Pinpoint the cell where the given text exists, returning its (x, y) midpoint coordinate. 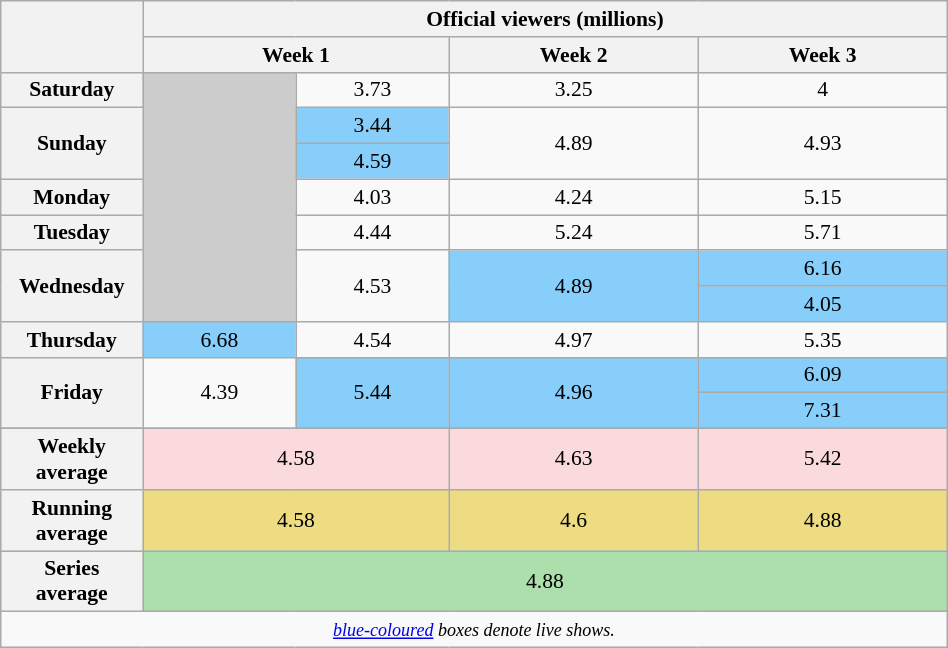
Thursday (72, 340)
Wednesday (72, 286)
Weekly average (72, 460)
Series average (72, 582)
Week 3 (822, 55)
4.96 (574, 392)
6.16 (822, 269)
6.68 (220, 340)
4.54 (372, 340)
Week 1 (296, 55)
3.73 (372, 90)
4.24 (574, 197)
6.09 (822, 375)
4.97 (574, 340)
5.44 (372, 392)
3.25 (574, 90)
Saturday (72, 90)
4 (822, 90)
blue-coloured boxes denote live shows. (474, 630)
4.03 (372, 197)
4.6 (574, 520)
Running average (72, 520)
Tuesday (72, 233)
4.63 (574, 460)
4.53 (372, 286)
3.44 (372, 126)
Monday (72, 197)
4.93 (822, 144)
Friday (72, 392)
Official viewers (millions) (546, 19)
7.31 (822, 411)
5.71 (822, 233)
Sunday (72, 144)
4.05 (822, 304)
4.59 (372, 162)
4.44 (372, 233)
4.39 (220, 392)
5.42 (822, 460)
5.15 (822, 197)
5.35 (822, 340)
Week 2 (574, 55)
5.24 (574, 233)
